Capture the cell that displays the provided text and extract its [x, y] central coordinate. 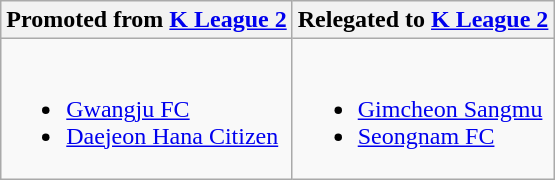
Relegated to K League 2 [423, 20]
Promoted from K League 2 [146, 20]
Gimcheon SangmuSeongnam FC [423, 109]
Gwangju FCDaejeon Hana Citizen [146, 109]
